Provide the (x, y) coordinate of the cell's center where the given text is located.  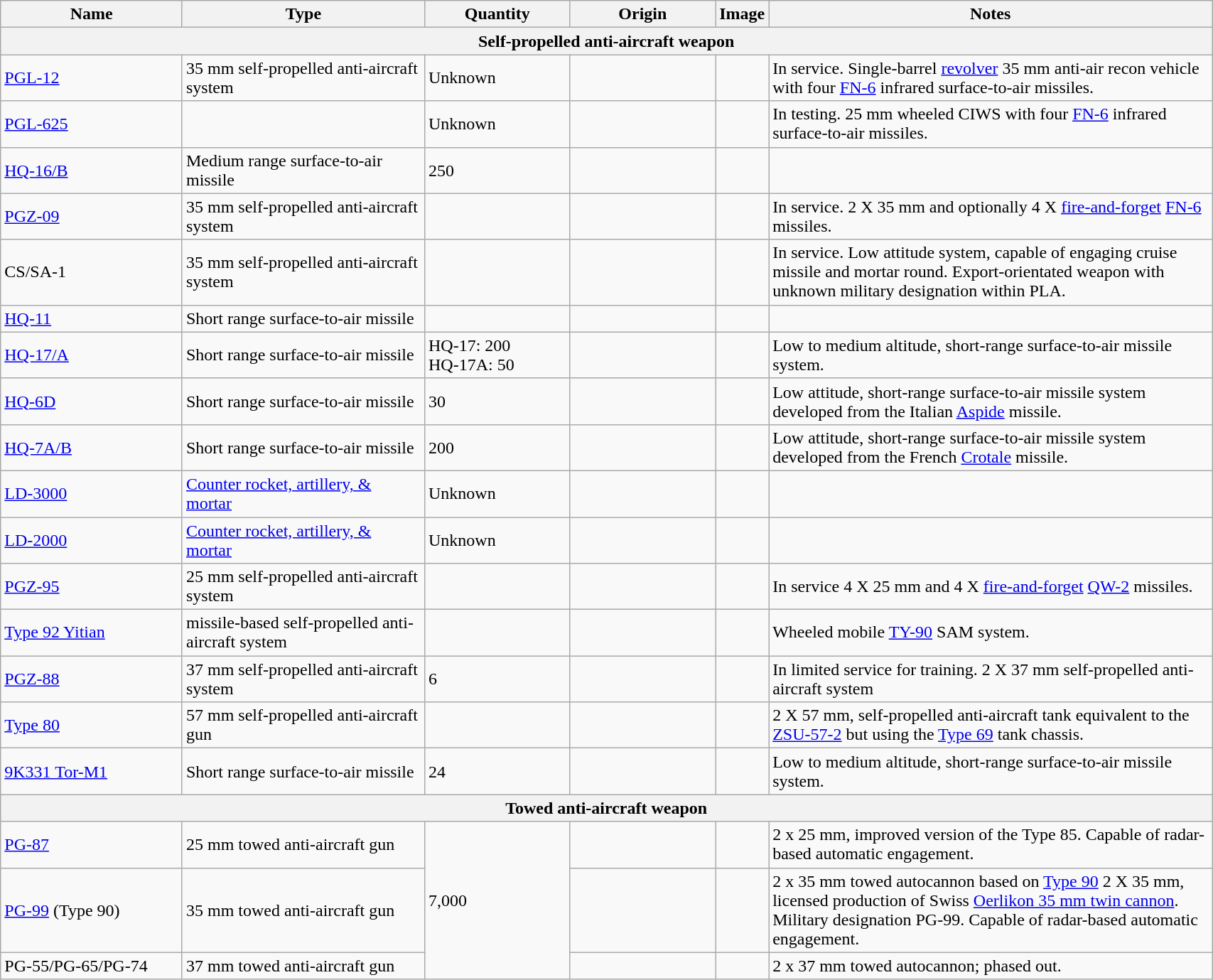
Self-propelled anti-aircraft weapon (607, 41)
Wheeled mobile TY-90 SAM system. (991, 632)
Low attitude, short-range surface-to-air missile system developed from the Italian Aspide missile. (991, 401)
Origin (642, 14)
HQ-7A/B (92, 448)
30 (497, 401)
Towed anti-aircraft weapon (607, 808)
2 x 25 mm, improved version of the Type 85. Capable of radar-based automatic engagement. (991, 844)
missile-based self-propelled anti-aircraft system (303, 632)
2 X 57 mm, self-propelled anti-aircraft tank equivalent to the ZSU-57-2 but using the Type 69 tank chassis. (991, 725)
6 (497, 679)
57 mm self-propelled anti-aircraft gun (303, 725)
LD-3000 (92, 493)
Medium range surface-to-air missile (303, 171)
25 mm self-propelled anti-aircraft system (303, 587)
Type 80 (92, 725)
Low attitude, short-range surface-to-air missile system developed from the French Crotale missile. (991, 448)
37 mm self-propelled anti-aircraft system (303, 679)
24 (497, 772)
Type 92 Yitian (92, 632)
LD-2000 (92, 540)
Type (303, 14)
PG-55/PG-65/PG-74 (92, 966)
9K331 Tor-M1 (92, 772)
HQ-11 (92, 318)
PG-87 (92, 844)
HQ-16/B (92, 171)
2 x 37 mm towed autocannon; phased out. (991, 966)
Quantity (497, 14)
PG-99 (Type 90) (92, 910)
PGL-12 (92, 78)
In limited service for training. 2 X 37 mm self-propelled anti-aircraft system (991, 679)
In testing. 25 mm wheeled CIWS with four FN-6 infrared surface-to-air missiles. (991, 124)
250 (497, 171)
In service. 2 X 35 mm and optionally 4 X fire-and-forget FN-6 missiles. (991, 216)
25 mm towed anti-aircraft gun (303, 844)
200 (497, 448)
Notes (991, 14)
CS/SA-1 (92, 272)
PGZ-95 (92, 587)
HQ-17/A (92, 355)
PGZ-09 (92, 216)
HQ-6D (92, 401)
PGZ-88 (92, 679)
35 mm towed anti-aircraft gun (303, 910)
In service 4 X 25 mm and 4 X fire-and-forget QW-2 missiles. (991, 587)
7,000 (497, 900)
HQ-17: 200HQ-17A: 50 (497, 355)
37 mm towed anti-aircraft gun (303, 966)
Name (92, 14)
Image (742, 14)
PGL-625 (92, 124)
In service. Single-barrel revolver 35 mm anti-air recon vehicle with four FN-6 infrared surface-to-air missiles. (991, 78)
